Locate the cell with the specified text and output its [x, y] center coordinate. 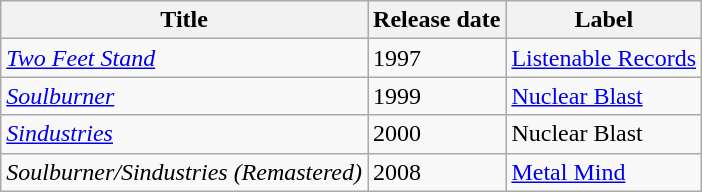
Soulburner/Sindustries (Remastered) [184, 172]
Release date [437, 20]
Two Feet Stand [184, 58]
Listenable Records [604, 58]
1997 [437, 58]
Sindustries [184, 134]
2008 [437, 172]
Label [604, 20]
2000 [437, 134]
Soulburner [184, 96]
1999 [437, 96]
Metal Mind [604, 172]
Title [184, 20]
